Search for the cell housing the specified text and yield its [X, Y] center coordinate. 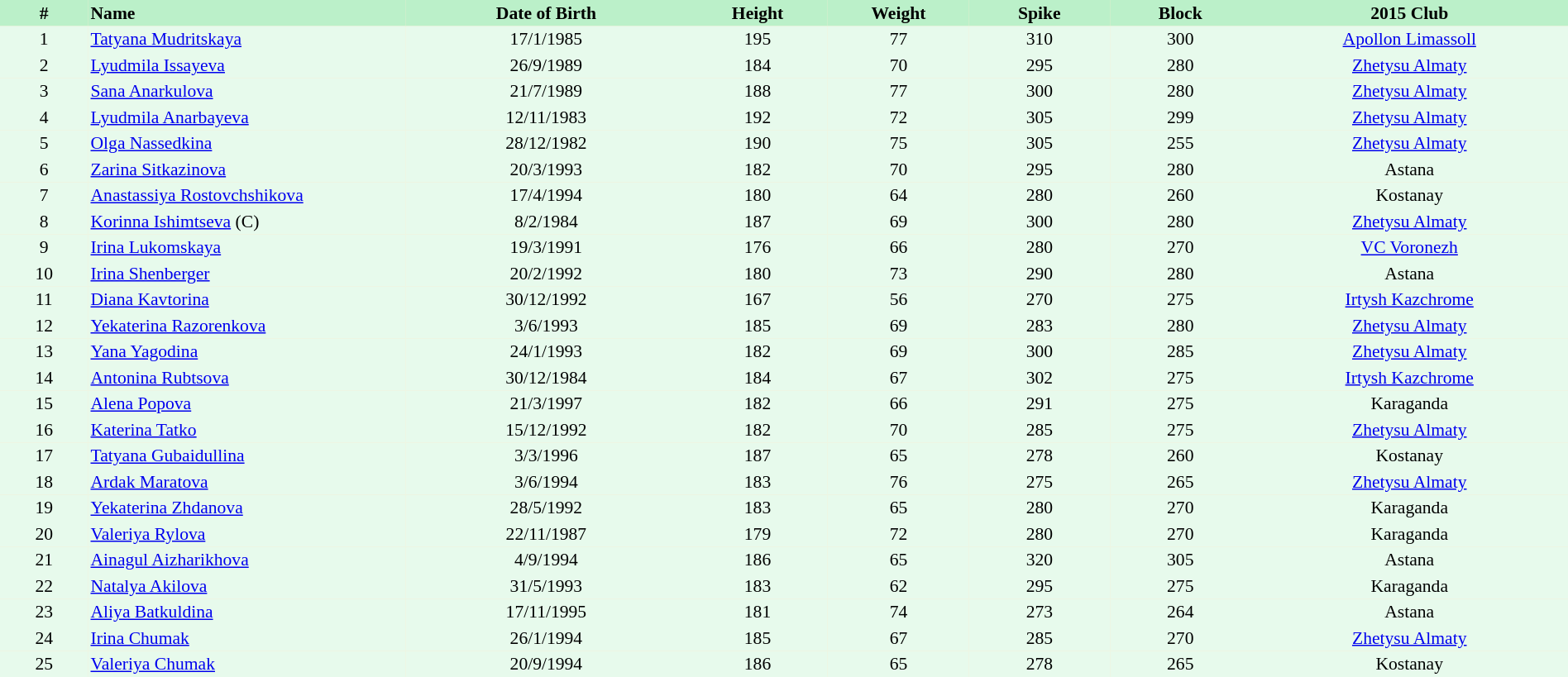
299 [1180, 117]
22 [44, 586]
2015 Club [1409, 13]
15 [44, 403]
Apollon Limassoll [1409, 40]
Yekaterina Zhdanova [246, 508]
3/6/1993 [546, 326]
30/12/1984 [546, 378]
56 [898, 299]
Spike [1040, 13]
188 [758, 91]
186 [758, 560]
76 [898, 482]
Natalya Akilova [246, 586]
12 [44, 326]
73 [898, 274]
10 [44, 274]
Aliya Batkuldina [246, 612]
Korinna Ishimtseva (C) [246, 222]
Diana Kavtorina [246, 299]
Height [758, 13]
17/4/1994 [546, 195]
167 [758, 299]
16 [44, 430]
Sana Anarkulova [246, 91]
Tatyana Mudritskaya [246, 40]
Zarina Sitkazinova [246, 169]
# [44, 13]
195 [758, 40]
5 [44, 144]
4 [44, 117]
75 [898, 144]
Valeriya Rylova [246, 534]
265 [1180, 482]
17/1/1985 [546, 40]
3/6/1994 [546, 482]
310 [1040, 40]
64 [898, 195]
20 [44, 534]
Alena Popova [246, 403]
3/3/1996 [546, 456]
21 [44, 560]
VC Voronezh [1409, 248]
12/11/1983 [546, 117]
176 [758, 248]
Name [246, 13]
28/5/1992 [546, 508]
30/12/1992 [546, 299]
11 [44, 299]
14 [44, 378]
264 [1180, 612]
74 [898, 612]
Katerina Tatko [246, 430]
6 [44, 169]
22/11/1987 [546, 534]
190 [758, 144]
Block [1180, 13]
24 [44, 638]
4/9/1994 [546, 560]
Weight [898, 13]
15/12/1992 [546, 430]
302 [1040, 378]
Irina Chumak [246, 638]
Anastassiya Rostovchshikova [246, 195]
273 [1040, 612]
17/11/1995 [546, 612]
13 [44, 352]
1 [44, 40]
24/1/1993 [546, 352]
320 [1040, 560]
8/2/1984 [546, 222]
20/2/1992 [546, 274]
Date of Birth [546, 13]
283 [1040, 326]
19/3/1991 [546, 248]
31/5/1993 [546, 586]
Irina Shenberger [246, 274]
Yana Yagodina [246, 352]
17 [44, 456]
181 [758, 612]
8 [44, 222]
3 [44, 91]
Lyudmila Anarbayeva [246, 117]
290 [1040, 274]
Antonina Rubtsova [246, 378]
278 [1040, 456]
Olga Nassedkina [246, 144]
Tatyana Gubaidullina [246, 456]
192 [758, 117]
26/9/1989 [546, 65]
7 [44, 195]
19 [44, 508]
Lyudmila Issayeva [246, 65]
Irina Lukomskaya [246, 248]
21/7/1989 [546, 91]
21/3/1997 [546, 403]
Ardak Maratova [246, 482]
255 [1180, 144]
23 [44, 612]
18 [44, 482]
Yekaterina Razorenkova [246, 326]
291 [1040, 403]
62 [898, 586]
2 [44, 65]
28/12/1982 [546, 144]
Ainagul Aizharikhova [246, 560]
20/3/1993 [546, 169]
26/1/1994 [546, 638]
179 [758, 534]
9 [44, 248]
